Capture the cell that displays the provided text and extract its (X, Y) central coordinate. 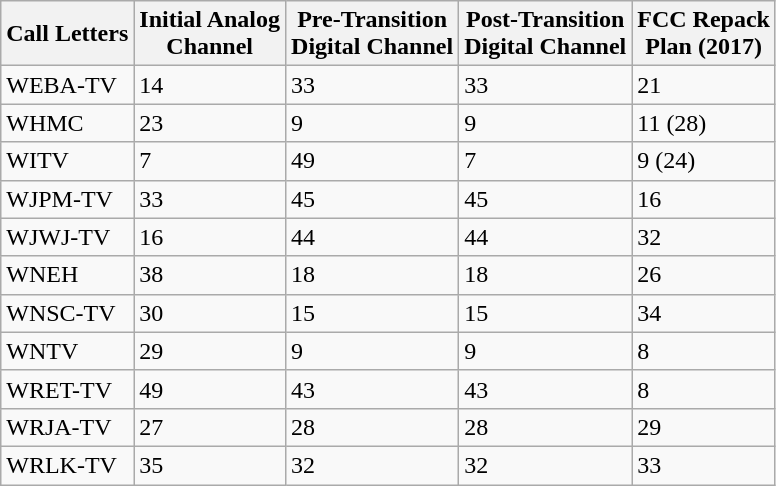
23 (210, 123)
FCC RepackPlan (2017) (704, 34)
35 (210, 465)
WJWJ-TV (68, 237)
Initial AnalogChannel (210, 34)
34 (704, 313)
WNEH (68, 275)
WRET-TV (68, 389)
26 (704, 275)
WRLK-TV (68, 465)
27 (210, 427)
9 (24) (704, 161)
WITV (68, 161)
WHMC (68, 123)
30 (210, 313)
38 (210, 275)
WEBA-TV (68, 85)
WRJA-TV (68, 427)
14 (210, 85)
Call Letters (68, 34)
Pre-TransitionDigital Channel (372, 34)
21 (704, 85)
WNSC-TV (68, 313)
WNTV (68, 351)
11 (28) (704, 123)
WJPM-TV (68, 199)
Post-TransitionDigital Channel (546, 34)
